Output the (X, Y) coordinate of the center of the cell containing the given text.  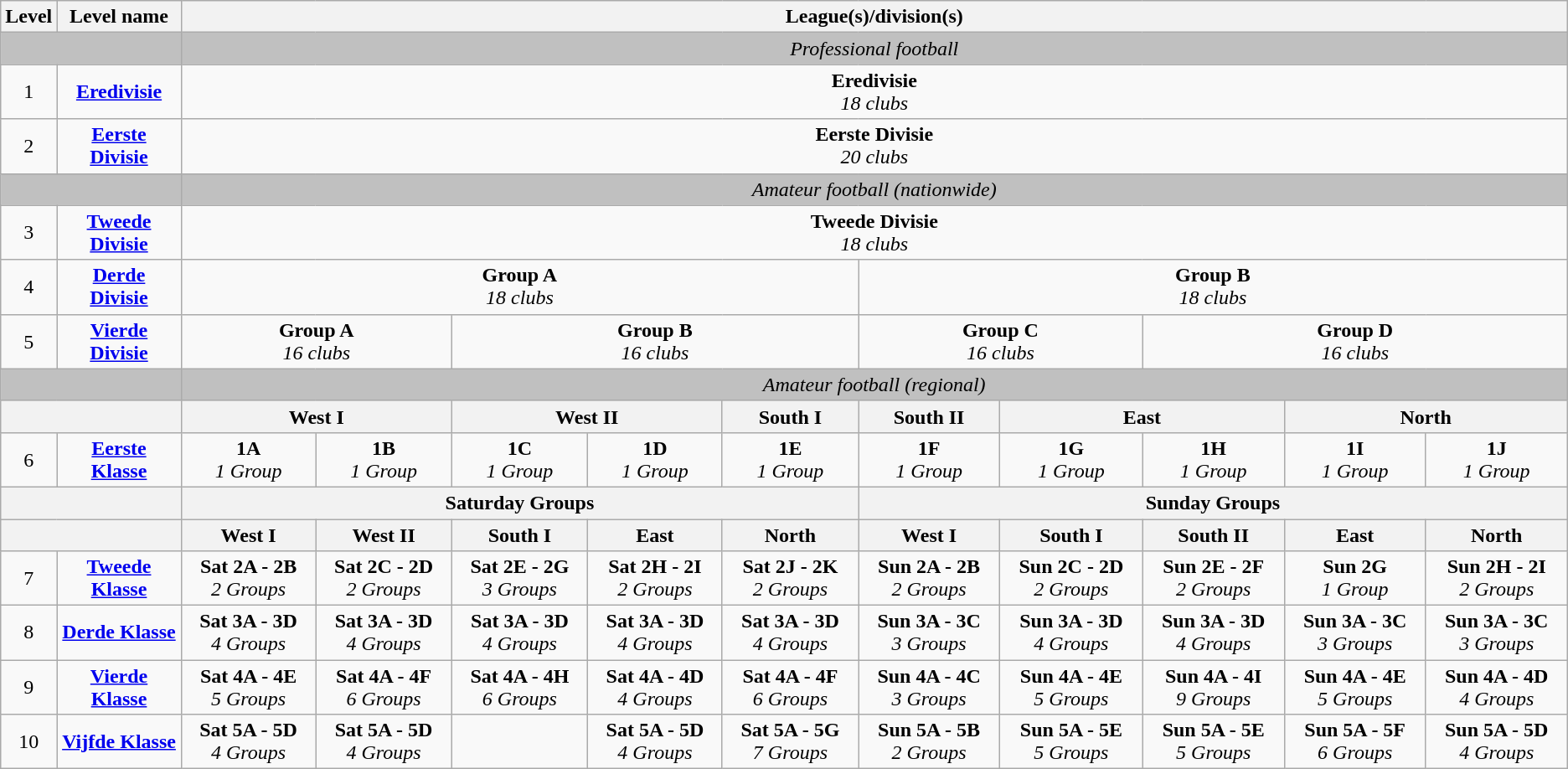
Sun 4A - 4C3 Groups (930, 687)
Tweede Divisie (119, 233)
Sunday Groups (1213, 503)
1 (28, 92)
10 (28, 742)
8 (28, 633)
7 (28, 578)
Sat 2E - 2G3 Groups (519, 578)
League(s)/division(s) (874, 17)
Vierde Klasse (119, 687)
Sun 4A - 4I9 Groups (1213, 687)
1A1 Group (248, 459)
Group A18 clubs (519, 286)
Eerste Klasse (119, 459)
Level name (119, 17)
Sun 4A - 4D4 Groups (1496, 687)
1F1 Group (930, 459)
Group D16 clubs (1355, 342)
Amateur football (regional) (874, 384)
2 (28, 146)
Sun 5A - 5D4 Groups (1496, 742)
Derde Klasse (119, 633)
5 (28, 342)
Tweede Divisie18 clubs (874, 233)
Sat 5A - 5G7 Groups (790, 742)
Group A16 clubs (317, 342)
Eerste Divisie (119, 146)
Sat 4A - 4H6 Groups (519, 687)
Sun 5A - 5F6 Groups (1355, 742)
4 (28, 286)
Eredivisie18 clubs (874, 92)
Amateur football (nationwide) (874, 189)
1C1 Group (519, 459)
Group C16 clubs (1001, 342)
Derde Divisie (119, 286)
1J1 Group (1496, 459)
Sun 2H - 2I2 Groups (1496, 578)
Sun 2C - 2D2 Groups (1072, 578)
Vierde Divisie (119, 342)
1H1 Group (1213, 459)
Eredivisie (119, 92)
Sun 2G1 Group (1355, 578)
Sun 2A - 2B2 Groups (930, 578)
Sun 5A - 5B2 Groups (930, 742)
Sun 2E - 2F2 Groups (1213, 578)
Sat 2H - 2I2 Groups (655, 578)
1D1 Group (655, 459)
Sat 2A - 2B2 Groups (248, 578)
Group B16 clubs (655, 342)
3 (28, 233)
Group B18 clubs (1213, 286)
9 (28, 687)
Sat 4A - 4D4 Groups (655, 687)
Tweede Klasse (119, 578)
1G1 Group (1072, 459)
Sat 4A - 4E5 Groups (248, 687)
Vijfde Klasse (119, 742)
1I1 Group (1355, 459)
6 (28, 459)
1E1 Group (790, 459)
1B1 Group (384, 459)
Sat 2C - 2D2 Groups (384, 578)
Professional football (874, 49)
Saturday Groups (519, 503)
Sat 2J - 2K2 Groups (790, 578)
Level (28, 17)
Eerste Divisie20 clubs (874, 146)
